Detect which cell encompasses the target text, then output its (X, Y) center coordinate. 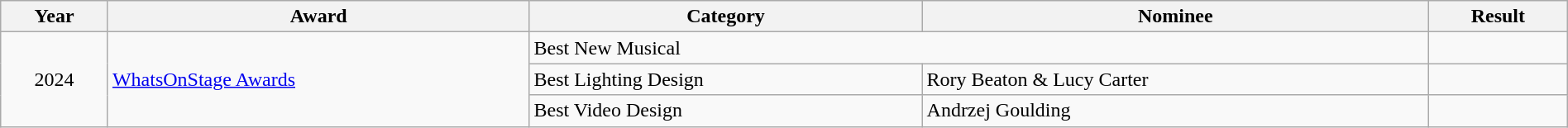
Best Lighting Design (726, 79)
Nominee (1175, 17)
2024 (55, 79)
Andrzej Goulding (1175, 111)
Category (726, 17)
Rory Beaton & Lucy Carter (1175, 79)
WhatsOnStage Awards (318, 79)
Award (318, 17)
Best New Musical (979, 48)
Best Video Design (726, 111)
Result (1498, 17)
Year (55, 17)
